Capture the cell that displays the provided text and extract its (x, y) central coordinate. 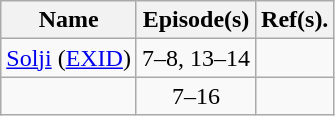
Episode(s) (196, 20)
7–8, 13–14 (196, 58)
Solji (EXID) (69, 58)
7–16 (196, 96)
Ref(s). (295, 20)
Name (69, 20)
